Identify which cell holds the provided text, then report its (x, y) central coordinate. 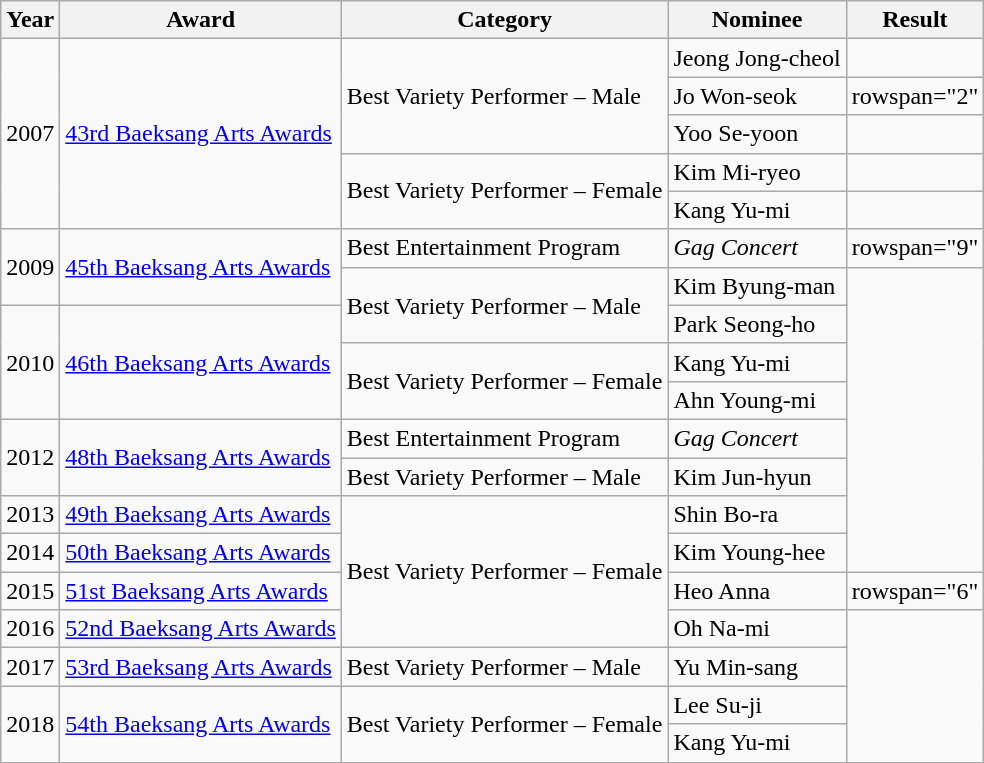
Lee Su-ji (757, 705)
54th Baeksang Arts Awards (201, 724)
Result (915, 20)
Oh Na-mi (757, 629)
Ahn Young-mi (757, 400)
48th Baeksang Arts Awards (201, 457)
rowspan="2" (915, 96)
Kim Jun-hyun (757, 477)
Kim Mi-ryeo (757, 172)
2016 (30, 629)
Park Seong-ho (757, 324)
Award (201, 20)
2010 (30, 362)
Jo Won-seok (757, 96)
Category (504, 20)
2012 (30, 457)
2015 (30, 591)
rowspan="6" (915, 591)
52nd Baeksang Arts Awards (201, 629)
rowspan="9" (915, 248)
Kim Byung-man (757, 286)
Yu Min-sang (757, 667)
46th Baeksang Arts Awards (201, 362)
53rd Baeksang Arts Awards (201, 667)
2014 (30, 553)
2013 (30, 515)
Nominee (757, 20)
Jeong Jong-cheol (757, 58)
51st Baeksang Arts Awards (201, 591)
43rd Baeksang Arts Awards (201, 134)
2007 (30, 134)
Year (30, 20)
2009 (30, 267)
50th Baeksang Arts Awards (201, 553)
2018 (30, 724)
2017 (30, 667)
49th Baeksang Arts Awards (201, 515)
45th Baeksang Arts Awards (201, 267)
Kim Young-hee (757, 553)
Shin Bo-ra (757, 515)
Heo Anna (757, 591)
Yoo Se-yoon (757, 134)
